Detect which cell encompasses the target text, then output its [X, Y] center coordinate. 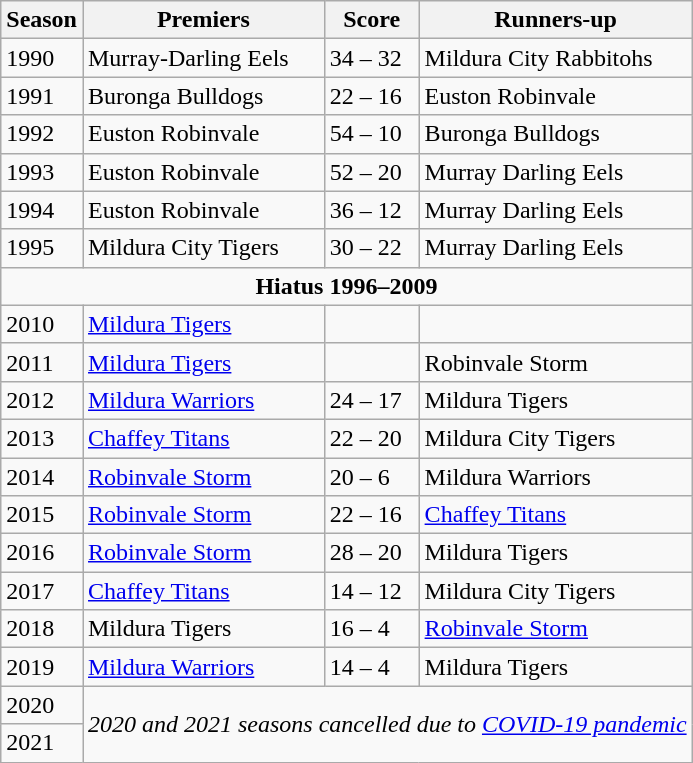
2013 [42, 438]
22 – 20 [372, 438]
16 – 4 [372, 629]
2018 [42, 629]
2020 and 2021 seasons cancelled due to COVID-19 pandemic [387, 724]
1992 [42, 134]
1994 [42, 210]
24 – 17 [372, 400]
Score [372, 20]
Hiatus 1996–2009 [346, 286]
2010 [42, 324]
2019 [42, 667]
Mildura City Rabbitohs [556, 58]
1991 [42, 96]
2020 [42, 705]
Premiers [203, 20]
14 – 4 [372, 667]
20 – 6 [372, 477]
30 – 22 [372, 248]
Season [42, 20]
36 – 12 [372, 210]
2014 [42, 477]
2017 [42, 591]
28 – 20 [372, 553]
Runners-up [556, 20]
1995 [42, 248]
1990 [42, 58]
2011 [42, 362]
2012 [42, 400]
54 – 10 [372, 134]
2015 [42, 515]
14 – 12 [372, 591]
1993 [42, 172]
2021 [42, 743]
34 – 32 [372, 58]
Murray-Darling Eels [203, 58]
2016 [42, 553]
52 – 20 [372, 172]
